Output the [X, Y] coordinate of the center of the cell containing the given text.  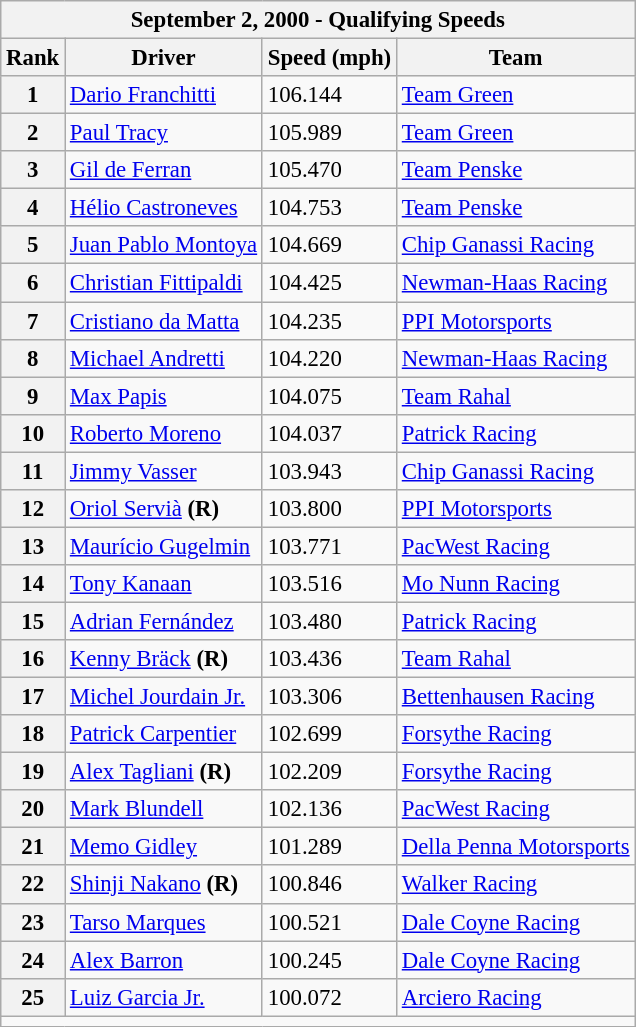
Maurício Gugelmin [164, 546]
102.209 [329, 772]
Alex Tagliani (R) [164, 772]
Rank [33, 58]
104.425 [329, 283]
104.220 [329, 358]
22 [33, 885]
Patrick Carpentier [164, 734]
Arciero Racing [515, 997]
Roberto Moreno [164, 433]
Dario Franchitti [164, 95]
19 [33, 772]
6 [33, 283]
September 2, 2000 - Qualifying Speeds [318, 20]
Gil de Ferran [164, 170]
Della Penna Motorsports [515, 847]
Mark Blundell [164, 809]
104.037 [329, 433]
104.075 [329, 396]
102.699 [329, 734]
Juan Pablo Montoya [164, 245]
24 [33, 960]
Michel Jourdain Jr. [164, 697]
105.989 [329, 133]
18 [33, 734]
21 [33, 847]
101.289 [329, 847]
106.144 [329, 95]
25 [33, 997]
23 [33, 922]
5 [33, 245]
103.516 [329, 584]
Shinji Nakano (R) [164, 885]
100.245 [329, 960]
Cristiano da Matta [164, 321]
105.470 [329, 170]
Max Papis [164, 396]
Driver [164, 58]
13 [33, 546]
Mo Nunn Racing [515, 584]
3 [33, 170]
Jimmy Vasser [164, 471]
9 [33, 396]
10 [33, 433]
103.306 [329, 697]
104.235 [329, 321]
Tony Kanaan [164, 584]
100.072 [329, 997]
102.136 [329, 809]
Adrian Fernández [164, 621]
103.480 [329, 621]
Michael Andretti [164, 358]
Speed (mph) [329, 58]
15 [33, 621]
Walker Racing [515, 885]
2 [33, 133]
103.800 [329, 509]
11 [33, 471]
4 [33, 208]
Hélio Castroneves [164, 208]
17 [33, 697]
100.521 [329, 922]
104.753 [329, 208]
7 [33, 321]
Tarso Marques [164, 922]
Kenny Bräck (R) [164, 659]
8 [33, 358]
103.771 [329, 546]
104.669 [329, 245]
100.846 [329, 885]
Luiz Garcia Jr. [164, 997]
Memo Gidley [164, 847]
Paul Tracy [164, 133]
12 [33, 509]
Bettenhausen Racing [515, 697]
1 [33, 95]
Christian Fittipaldi [164, 283]
20 [33, 809]
14 [33, 584]
103.436 [329, 659]
Alex Barron [164, 960]
16 [33, 659]
Team [515, 58]
Oriol Servià (R) [164, 509]
103.943 [329, 471]
